From the cell containing the given text, extract its center point as [X, Y] coordinate. 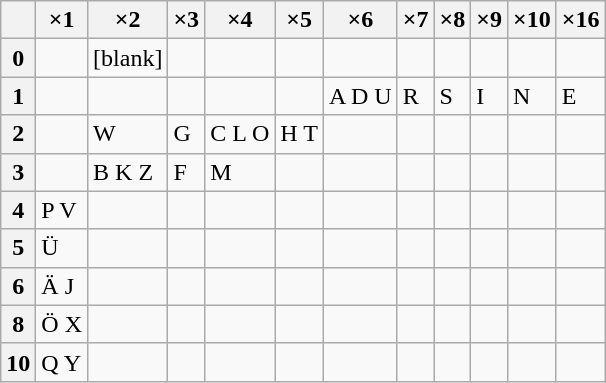
A D U [360, 96]
4 [18, 210]
N [532, 96]
3 [18, 172]
E [580, 96]
8 [18, 324]
B K Z [128, 172]
5 [18, 248]
×3 [186, 20]
Ä J [62, 286]
2 [18, 134]
R [416, 96]
×10 [532, 20]
P V [62, 210]
Q Y [62, 362]
C L O [240, 134]
×7 [416, 20]
G [186, 134]
[blank] [128, 58]
F [186, 172]
×6 [360, 20]
Ö X [62, 324]
×16 [580, 20]
6 [18, 286]
I [490, 96]
×2 [128, 20]
×4 [240, 20]
×5 [300, 20]
1 [18, 96]
Ü [62, 248]
0 [18, 58]
×9 [490, 20]
S [452, 96]
×8 [452, 20]
M [240, 172]
10 [18, 362]
×1 [62, 20]
W [128, 134]
H T [300, 134]
